Return (X, Y) of the center of cell containing provided text 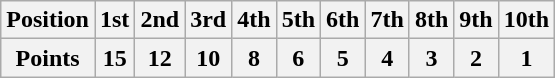
10 (208, 58)
3 (431, 58)
15 (114, 58)
2 (476, 58)
9th (476, 20)
1 (526, 58)
7th (387, 20)
Position (48, 20)
6th (343, 20)
5th (298, 20)
10th (526, 20)
Points (48, 58)
4th (254, 20)
12 (160, 58)
8th (431, 20)
6 (298, 58)
3rd (208, 20)
5 (343, 58)
4 (387, 58)
1st (114, 20)
2nd (160, 20)
8 (254, 58)
